From the cell containing the given text, extract its center point as [X, Y] coordinate. 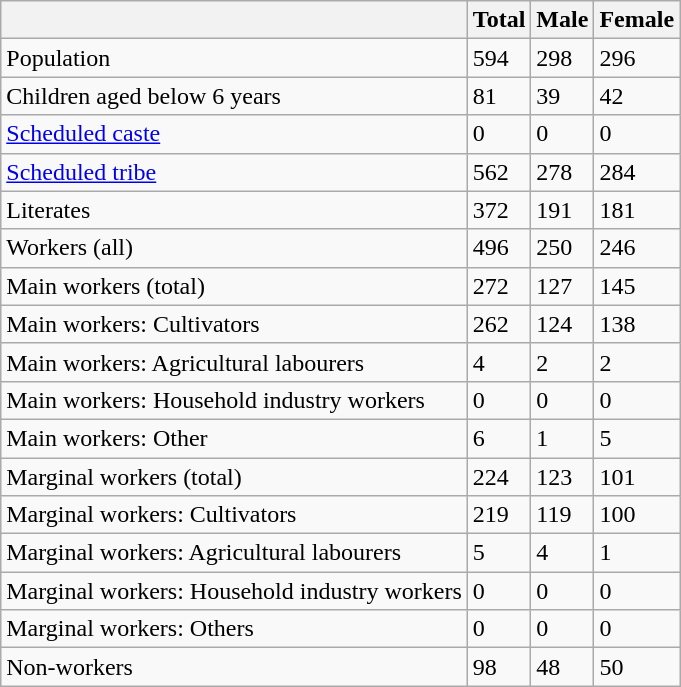
48 [562, 667]
Main workers: Agricultural labourers [234, 362]
Marginal workers (total) [234, 477]
250 [562, 248]
6 [499, 438]
Children aged below 6 years [234, 96]
296 [637, 58]
119 [562, 515]
278 [562, 172]
98 [499, 667]
127 [562, 286]
101 [637, 477]
246 [637, 248]
Scheduled caste [234, 134]
81 [499, 96]
Literates [234, 210]
Marginal workers: Household industry workers [234, 591]
Scheduled tribe [234, 172]
Total [499, 20]
145 [637, 286]
298 [562, 58]
123 [562, 477]
224 [499, 477]
Workers (all) [234, 248]
262 [499, 324]
562 [499, 172]
594 [499, 58]
Female [637, 20]
Main workers: Household industry workers [234, 400]
191 [562, 210]
50 [637, 667]
284 [637, 172]
Main workers: Cultivators [234, 324]
100 [637, 515]
372 [499, 210]
Main workers (total) [234, 286]
42 [637, 96]
138 [637, 324]
Marginal workers: Others [234, 629]
Main workers: Other [234, 438]
Male [562, 20]
39 [562, 96]
272 [499, 286]
496 [499, 248]
Non-workers [234, 667]
124 [562, 324]
Population [234, 58]
181 [637, 210]
219 [499, 515]
Marginal workers: Agricultural labourers [234, 553]
Marginal workers: Cultivators [234, 515]
